Find where the given text appears and provide that cell's center as (x, y) coordinate. 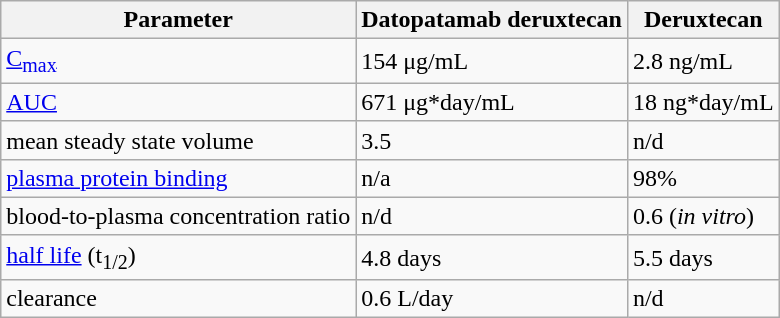
clearance (178, 299)
154 μg/mL (492, 61)
0.6 (in vitro) (703, 216)
plasma protein binding (178, 178)
4.8 days (492, 257)
Parameter (178, 20)
671 μg*day/mL (492, 102)
n/a (492, 178)
AUC (178, 102)
0.6 L/day (492, 299)
Cmax (178, 61)
Datopatamab deruxtecan (492, 20)
18 ng*day/mL (703, 102)
2.8 ng/mL (703, 61)
half life (t1/2) (178, 257)
Deruxtecan (703, 20)
5.5 days (703, 257)
3.5 (492, 140)
blood-to-plasma concentration ratio (178, 216)
98% (703, 178)
mean steady state volume (178, 140)
